Capture the cell that displays the provided text and extract its (x, y) central coordinate. 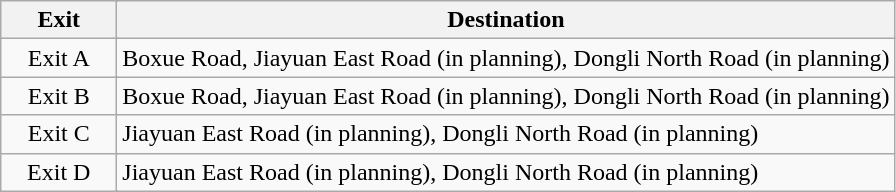
Exit A (59, 58)
Exit (59, 20)
Exit D (59, 172)
Exit C (59, 134)
Exit B (59, 96)
Destination (506, 20)
